From the cell containing the given text, extract its center point as (x, y) coordinate. 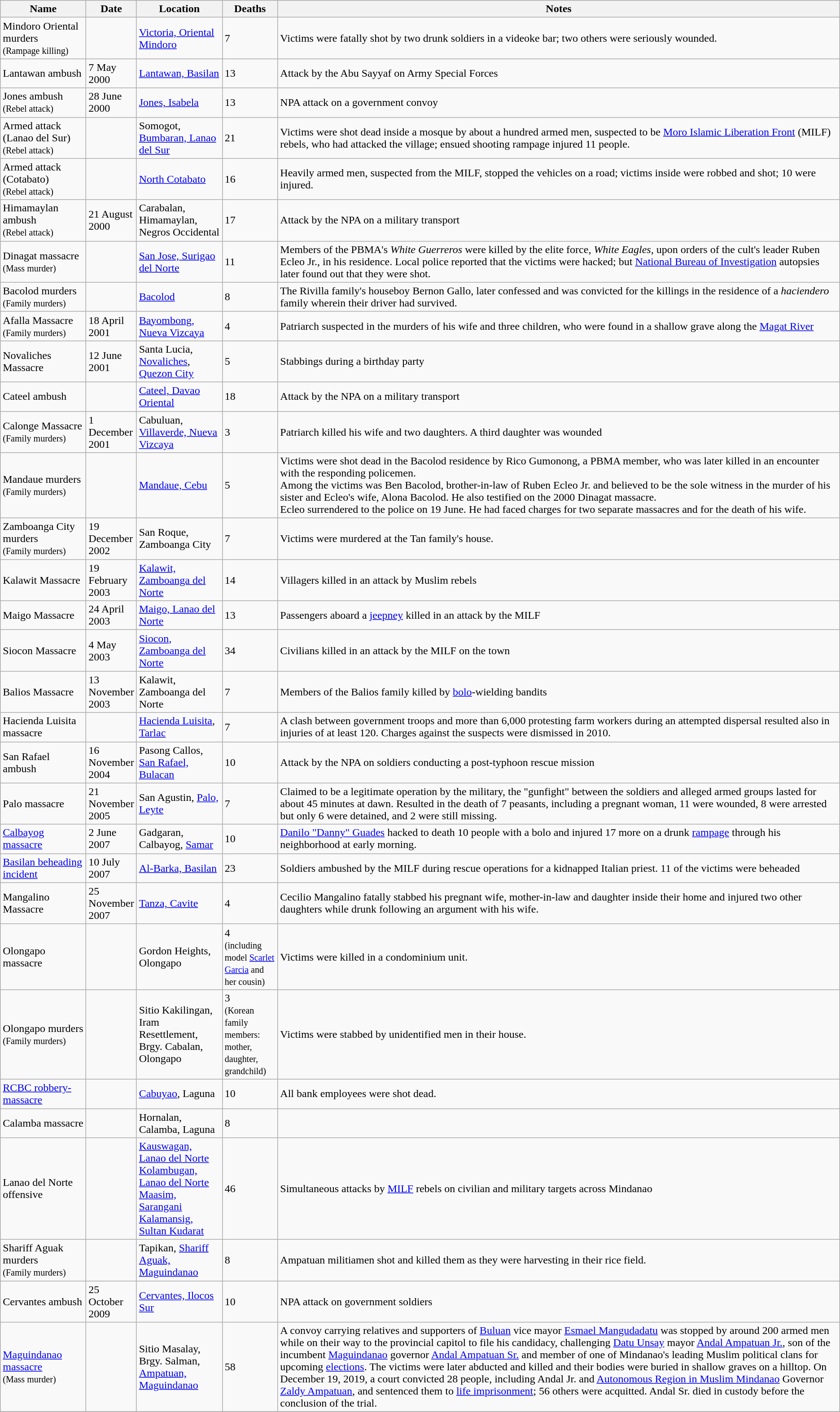
Himamaylan ambush(Rebel attack) (43, 220)
Maigo Massacre (43, 616)
25 October 2009 (111, 1302)
Date (111, 9)
Zamboanga City murders(Family murders) (43, 539)
Pasong Callos, San Rafael, Bulacan (179, 762)
Victoria, Oriental Mindoro (179, 38)
Shariff Aguak murders(Family murders) (43, 1260)
Victims were stabbed by unidentified men in their house. (559, 1034)
2 June 2007 (111, 839)
Basilan beheading incident (43, 868)
21 (250, 138)
Siocon, Zamboanga del Norte (179, 651)
Hacienda Luisita massacre (43, 727)
28 June 2000 (111, 102)
Carabalan, Himamaylan, Negros Occidental (179, 220)
14 (250, 580)
Hornalan, Calamba, Laguna (179, 1123)
NPA attack on government soldiers (559, 1302)
3(Korean family members: mother, daughter, grandchild) (250, 1034)
16 (250, 179)
San Agustin, Palo, Leyte (179, 804)
Cabuyao, Laguna (179, 1094)
Mandaue murders(Family murders) (43, 485)
58 (250, 1367)
Novaliches Massacre (43, 361)
34 (250, 651)
All bank employees were shot dead. (559, 1094)
Palo massacre (43, 804)
Calamba massacre (43, 1123)
Members of the Balios family killed by bolo-wielding bandits (559, 692)
Heavily armed men, suspected from the MILF, stopped the vehicles on a road; victims inside were robbed and shot; 10 were injured. (559, 179)
Mangalino Massacre (43, 903)
18 April 2001 (111, 326)
Soldiers ambushed by the MILF during rescue operations for a kidnapped Italian priest. 11 of the victims were beheaded (559, 868)
Hacienda Luisita, Tarlac (179, 727)
4(including model Scarlet Garcia and her cousin) (250, 957)
17 (250, 220)
Danilo "Danny" Guades hacked to death 10 people with a bolo and injured 17 more on a drunk rampage through his neighborhood at early morning. (559, 839)
Calbayog massacre (43, 839)
Lanao del Norte offensive (43, 1189)
Lantawan ambush (43, 74)
Name (43, 9)
10 July 2007 (111, 868)
Notes (559, 9)
Attack by the Abu Sayyaf on Army Special Forces (559, 74)
Sitio Masalay, Brgy. Salman, Ampatuan, Maguindanao (179, 1367)
Deaths (250, 9)
Patriarch suspected in the murders of his wife and three children, who were found in a shallow grave along the Magat River (559, 326)
Gordon Heights, Olongapo (179, 957)
Siocon Massacre (43, 651)
Cateel ambush (43, 397)
Mindoro Oriental murders(Rampage killing) (43, 38)
1 December 2001 (111, 432)
Somogot, Bumbaran, Lanao del Sur (179, 138)
Kauswagan, Lanao del NorteKolambugan, Lanao del NorteMaasim, SaranganiKalamansig, Sultan Kudarat (179, 1189)
4 May 2003 (111, 651)
Balios Massacre (43, 692)
Tanza, Cavite (179, 903)
Armed attack (Cotabato)(Rebel attack) (43, 179)
Jones ambush(Rebel attack) (43, 102)
46 (250, 1189)
11 (250, 262)
Villagers killed in an attack by Muslim rebels (559, 580)
Gadgaran, Calbayog, Samar (179, 839)
12 June 2001 (111, 361)
Olongapo murders(Family murders) (43, 1034)
Al-Barka, Basilan (179, 868)
21 August 2000 (111, 220)
Armed attack (Lanao del Sur)(Rebel attack) (43, 138)
San Jose, Surigao del Norte (179, 262)
Victims were fatally shot by two drunk soldiers in a videoke bar; two others were seriously wounded. (559, 38)
7 May 2000 (111, 74)
Santa Lucia, Novaliches, Quezon City (179, 361)
Ampatuan militiamen shot and killed them as they were harvesting in their rice field. (559, 1260)
Olongapo massacre (43, 957)
Location (179, 9)
25 November 2007 (111, 903)
Cervantes, Ilocos Sur (179, 1302)
24 April 2003 (111, 616)
Sitio Kakilingan, Iram Resettlement, Brgy. Cabalan, Olongapo (179, 1034)
Tapikan, Shariff Aguak, Maguindanao (179, 1260)
Simultaneous attacks by MILF rebels on civilian and military targets across Mindanao (559, 1189)
NPA attack on a government convoy (559, 102)
13 November 2003 (111, 692)
Maguindanao massacre(Mass murder) (43, 1367)
Patriarch killed his wife and two daughters. A third daughter was wounded (559, 432)
Passengers aboard a jeepney killed in an attack by the MILF (559, 616)
San Roque, Zamboanga City (179, 539)
3 (250, 432)
Civilians killed in an attack by the MILF on the town (559, 651)
23 (250, 868)
Lantawan, Basilan (179, 74)
Bayombong, Nueva Vizcaya (179, 326)
Cervantes ambush (43, 1302)
Cateel, Davao Oriental (179, 397)
Victims were killed in a condominium unit. (559, 957)
Stabbings during a birthday party (559, 361)
19 February 2003 (111, 580)
19 December 2002 (111, 539)
Victims were murdered at the Tan family's house. (559, 539)
North Cotabato (179, 179)
Attack by the NPA on soldiers conducting a post-typhoon rescue mission (559, 762)
RCBC robbery-massacre (43, 1094)
Afalla Massacre(Family murders) (43, 326)
18 (250, 397)
Jones, Isabela (179, 102)
Calonge Massacre(Family murders) (43, 432)
21 November 2005 (111, 804)
Bacolod (179, 297)
Kalawit Massacre (43, 580)
Dinagat massacre(Mass murder) (43, 262)
Cabuluan, Villaverde, Nueva Vizcaya (179, 432)
San Rafael ambush (43, 762)
Bacolod murders(Family murders) (43, 297)
Maigo, Lanao del Norte (179, 616)
Mandaue, Cebu (179, 485)
16 November 2004 (111, 762)
